From the cell containing the given text, extract its center point as [x, y] coordinate. 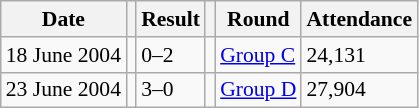
27,904 [359, 90]
0–2 [170, 55]
Round [258, 19]
Group D [258, 90]
Date [64, 19]
Group C [258, 55]
Attendance [359, 19]
23 June 2004 [64, 90]
24,131 [359, 55]
18 June 2004 [64, 55]
Result [170, 19]
3–0 [170, 90]
